Detect which cell encompasses the target text, then output its [X, Y] center coordinate. 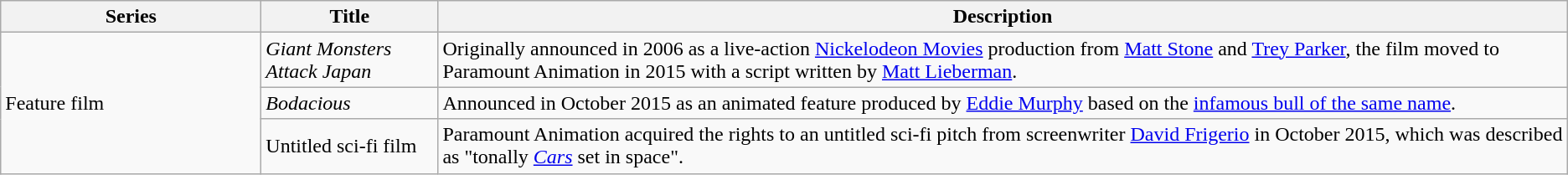
Untitled sci-fi film [350, 146]
Bodacious [350, 103]
Announced in October 2015 as an animated feature produced by Eddie Murphy based on the infamous bull of the same name. [1003, 103]
Feature film [131, 103]
Description [1003, 17]
Title [350, 17]
Series [131, 17]
Giant Monsters Attack Japan [350, 60]
